Locate the cell with the specified text and output its (x, y) center coordinate. 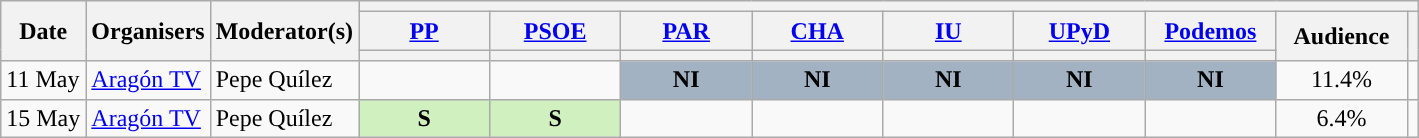
15 May (44, 118)
11 May (44, 80)
IU (948, 31)
PSOE (556, 31)
Podemos (1210, 31)
11.4% (1342, 80)
Date (44, 31)
PAR (686, 31)
UPyD (1080, 31)
6.4% (1342, 118)
Moderator(s) (284, 31)
PP (424, 31)
Audience (1342, 36)
Organisers (148, 31)
CHA (818, 31)
